Determine the (X, Y) coordinate at the center of the cell enclosing the given text.  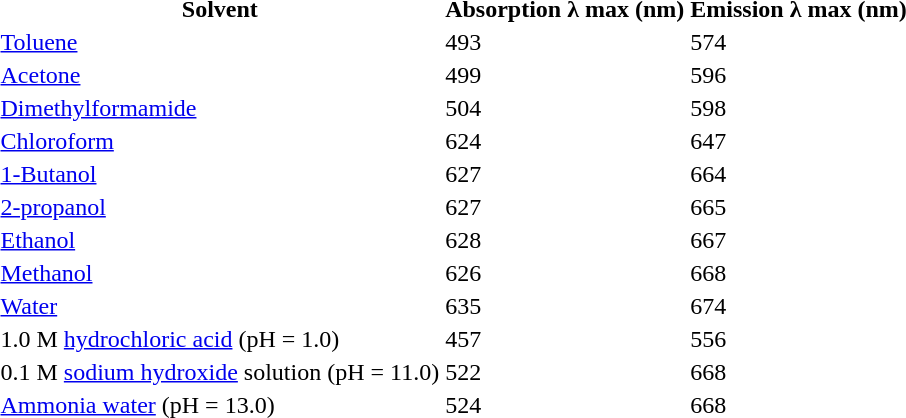
504 (565, 108)
457 (565, 339)
628 (565, 240)
493 (565, 42)
635 (565, 306)
624 (565, 141)
522 (565, 372)
499 (565, 75)
626 (565, 273)
